Return [X, Y] of the center of cell containing provided text 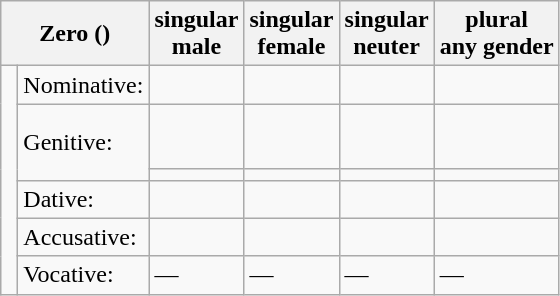
Genitive: [84, 142]
plural any gender [496, 34]
singular male [196, 34]
Vocative: [84, 275]
Nominative: [84, 85]
singular female [292, 34]
Dative: [84, 199]
singular neuter [386, 34]
Zero () [75, 34]
Accusative: [84, 237]
